Capture the cell that displays the provided text and extract its [x, y] central coordinate. 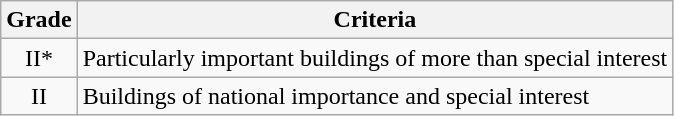
Particularly important buildings of more than special interest [375, 58]
Buildings of national importance and special interest [375, 96]
II* [39, 58]
Grade [39, 20]
II [39, 96]
Criteria [375, 20]
